Pinpoint the cell where the given text exists, returning its (X, Y) midpoint coordinate. 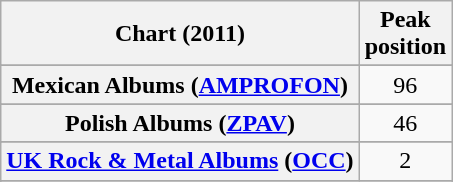
Mexican Albums (AMPROFON) (180, 85)
Chart (2011) (180, 34)
Peakposition (405, 34)
96 (405, 85)
2 (405, 161)
46 (405, 123)
UK Rock & Metal Albums (OCC) (180, 161)
Polish Albums (ZPAV) (180, 123)
